Detect which cell encompasses the target text, then output its [x, y] center coordinate. 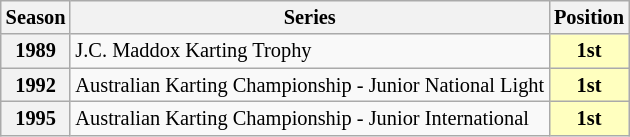
Season [36, 17]
1995 [36, 118]
Australian Karting Championship - Junior National Light [310, 85]
1989 [36, 51]
Position [589, 17]
Australian Karting Championship - Junior International [310, 118]
1992 [36, 85]
J.C. Maddox Karting Trophy [310, 51]
Series [310, 17]
